Search for the cell housing the specified text and yield its [x, y] center coordinate. 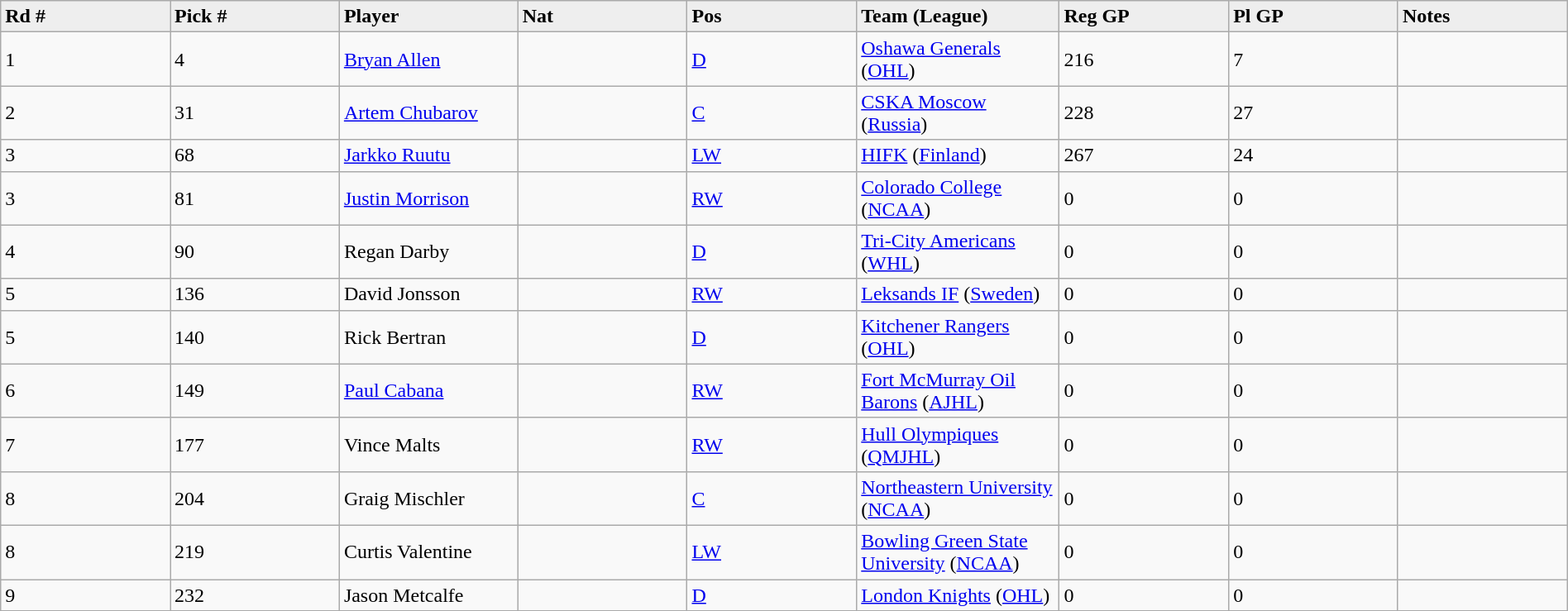
Bryan Allen [428, 60]
140 [255, 337]
Bowling Green State University (NCAA) [958, 552]
Pl GP [1313, 17]
1 [86, 60]
Jarkko Ruutu [428, 155]
Team (League) [958, 17]
149 [255, 390]
HIFK (Finland) [958, 155]
219 [255, 552]
Vince Malts [428, 445]
9 [86, 594]
68 [255, 155]
27 [1313, 112]
228 [1145, 112]
Notes [1482, 17]
Pos [772, 17]
Pick # [255, 17]
David Jonsson [428, 294]
267 [1145, 155]
Justin Morrison [428, 198]
Fort McMurray Oil Barons (AJHL) [958, 390]
Rd # [86, 17]
Rick Bertran [428, 337]
177 [255, 445]
136 [255, 294]
Oshawa Generals (OHL) [958, 60]
Reg GP [1145, 17]
Regan Darby [428, 251]
Jason Metcalfe [428, 594]
Leksands IF (Sweden) [958, 294]
232 [255, 594]
81 [255, 198]
Hull Olympiques (QMJHL) [958, 445]
2 [86, 112]
London Knights (OHL) [958, 594]
Nat [602, 17]
Curtis Valentine [428, 552]
Graig Mischler [428, 498]
Kitchener Rangers (OHL) [958, 337]
Paul Cabana [428, 390]
Tri-City Americans (WHL) [958, 251]
31 [255, 112]
CSKA Moscow (Russia) [958, 112]
Artem Chubarov [428, 112]
216 [1145, 60]
Player [428, 17]
90 [255, 251]
Colorado College (NCAA) [958, 198]
Northeastern University (NCAA) [958, 498]
204 [255, 498]
24 [1313, 155]
6 [86, 390]
